Locate the cell with the specified text and output its [x, y] center coordinate. 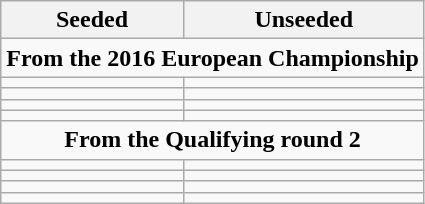
From the 2016 European Championship [213, 58]
From the Qualifying round 2 [213, 140]
Unseeded [304, 20]
Seeded [92, 20]
